Return [x, y] of the center of cell containing provided text 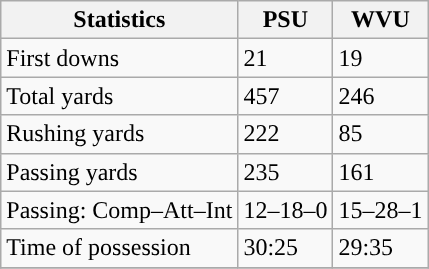
30:25 [286, 248]
21 [286, 58]
WVU [380, 20]
222 [286, 134]
161 [380, 172]
Total yards [120, 96]
235 [286, 172]
Passing: Comp–Att–Int [120, 210]
Time of possession [120, 248]
Passing yards [120, 172]
457 [286, 96]
19 [380, 58]
Rushing yards [120, 134]
12–18–0 [286, 210]
First downs [120, 58]
246 [380, 96]
Statistics [120, 20]
15–28–1 [380, 210]
PSU [286, 20]
85 [380, 134]
29:35 [380, 248]
